For the text-containing cell, return its midpoint in [x, y] coordinate format. 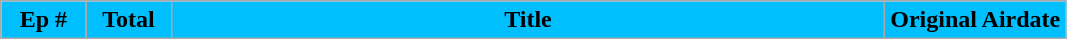
Original Airdate [976, 20]
Total [128, 20]
Title [528, 20]
Ep # [44, 20]
